Capture the cell that displays the provided text and extract its (x, y) central coordinate. 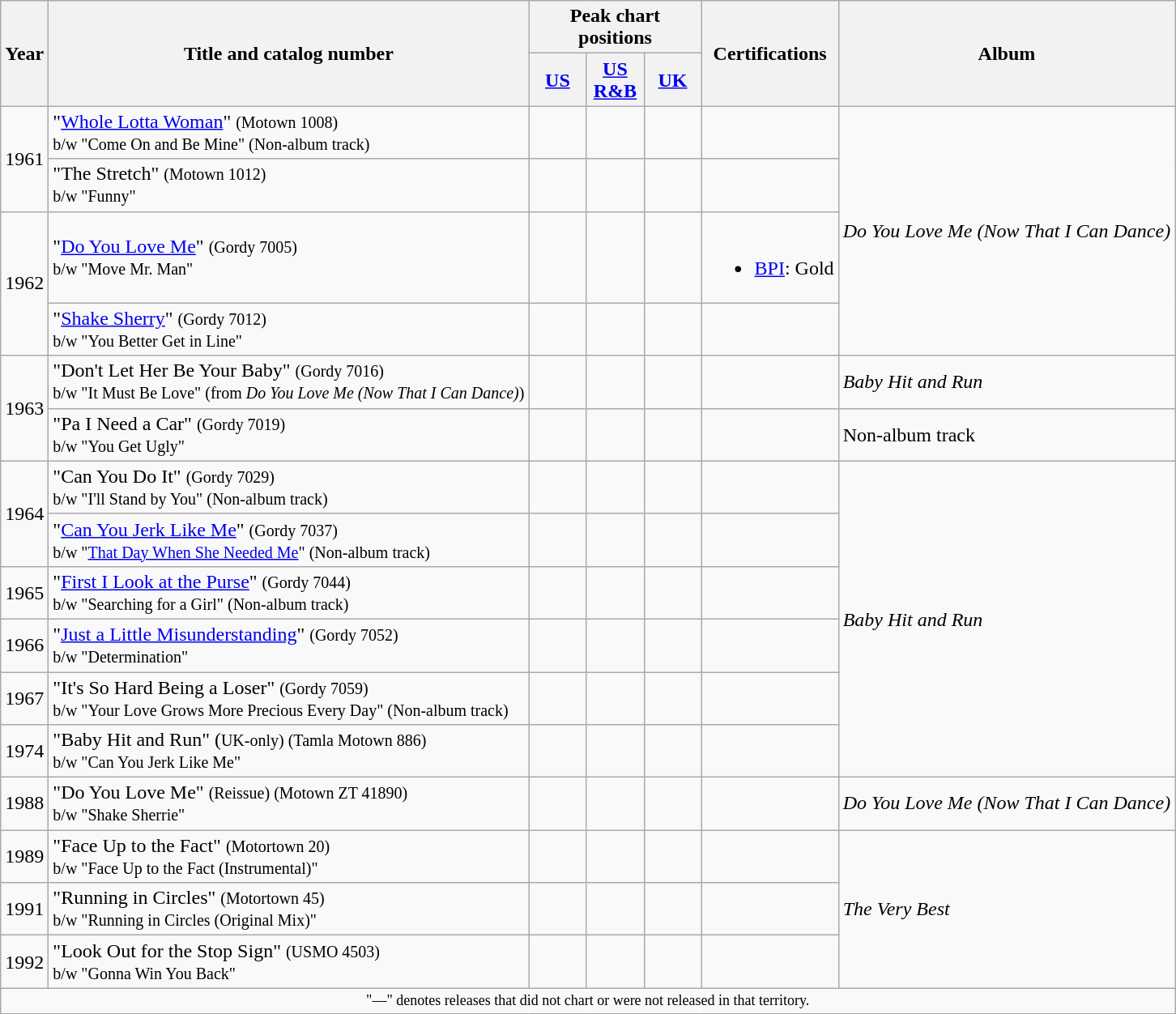
1963 (24, 408)
"Can You Do It" (Gordy 7029)b/w "I'll Stand by You" (Non-album track) (288, 488)
Album (1007, 53)
1965 (24, 593)
"It's So Hard Being a Loser" (Gordy 7059)b/w "Your Love Grows More Precious Every Day" (Non-album track) (288, 698)
"Do You Love Me" (Gordy 7005)b/w "Move Mr. Man" (288, 258)
Certifications (769, 53)
1967 (24, 698)
"Face Up to the Fact" (Motortown 20)b/w "Face Up to the Fact (Instrumental)" (288, 857)
Year (24, 53)
1988 (24, 803)
"Don't Let Her Be Your Baby" (Gordy 7016)b/w "It Must Be Love" (from Do You Love Me (Now That I Can Dance)) (288, 382)
US (557, 79)
1962 (24, 283)
UK (672, 79)
"Just a Little Misunderstanding" (Gordy 7052)b/w "Determination" (288, 645)
"Can You Jerk Like Me" (Gordy 7037)b/w "That Day When She Needed Me" (Non-album track) (288, 539)
1961 (24, 159)
BPI: Gold (769, 258)
Peak chart positions (616, 28)
"Look Out for the Stop Sign" (USMO 4503)b/w "Gonna Win You Back" (288, 962)
1991 (24, 909)
"Do You Love Me" (Reissue) (Motown ZT 41890)b/w "Shake Sherrie" (288, 803)
1992 (24, 962)
US R&B (616, 79)
"Shake Sherry" (Gordy 7012)b/w "You Better Get in Line" (288, 329)
"—" denotes releases that did not chart or were not released in that territory. (588, 1001)
1974 (24, 752)
"The Stretch" (Motown 1012)b/w "Funny" (288, 185)
1989 (24, 857)
1966 (24, 645)
"Running in Circles" (Motortown 45)b/w "Running in Circles (Original Mix)" (288, 909)
Title and catalog number (288, 53)
"Whole Lotta Woman" (Motown 1008)b/w "Come On and Be Mine" (Non-album track) (288, 133)
"Pa I Need a Car" (Gordy 7019)b/w "You Get Ugly" (288, 434)
"Baby Hit and Run" (UK-only) (Tamla Motown 886)b/w "Can You Jerk Like Me" (288, 752)
1964 (24, 513)
Non-album track (1007, 434)
The Very Best (1007, 909)
"First I Look at the Purse" (Gordy 7044)b/w "Searching for a Girl" (Non-album track) (288, 593)
